Extract the [X, Y] coordinate from the center of the cell holding the provided text.  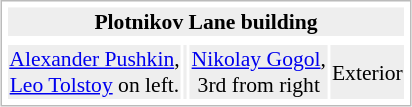
Alexander Pushkin,Leo Tolstoy on left. [94, 72]
Nikolay Gogol,3rd from right [258, 72]
Plotnikov Lane building [206, 22]
Exterior [367, 72]
